Detect which cell encompasses the target text, then output its (X, Y) center coordinate. 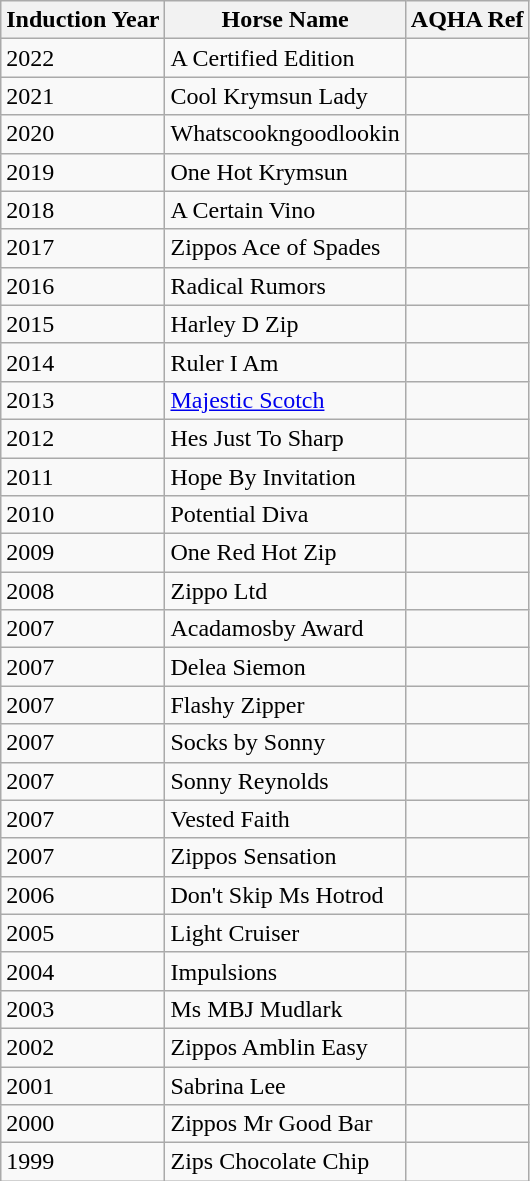
Delea Siemon (285, 667)
2020 (83, 134)
2021 (83, 96)
Zippo Ltd (285, 591)
A Certified Edition (285, 58)
One Hot Krymsun (285, 172)
Impulsions (285, 971)
1999 (83, 1162)
2002 (83, 1047)
Sabrina Lee (285, 1085)
Radical Rumors (285, 286)
Harley D Zip (285, 324)
Zippos Amblin Easy (285, 1047)
2001 (83, 1085)
2010 (83, 515)
Ms MBJ Mudlark (285, 1009)
Cool Krymsun Lady (285, 96)
Zippos Mr Good Bar (285, 1124)
2016 (83, 286)
Majestic Scotch (285, 400)
Zippos Sensation (285, 857)
Vested Faith (285, 819)
Acadamosby Award (285, 629)
2019 (83, 172)
2000 (83, 1124)
2005 (83, 933)
Ruler I Am (285, 362)
2018 (83, 210)
2011 (83, 477)
2008 (83, 591)
AQHA Ref (467, 20)
2009 (83, 553)
2022 (83, 58)
Potential Diva (285, 515)
Hope By Invitation (285, 477)
2015 (83, 324)
Whatscookngoodlookin (285, 134)
Don't Skip Ms Hotrod (285, 895)
2014 (83, 362)
Zips Chocolate Chip (285, 1162)
2012 (83, 438)
Flashy Zipper (285, 705)
A Certain Vino (285, 210)
Socks by Sonny (285, 743)
Sonny Reynolds (285, 781)
2003 (83, 1009)
2017 (83, 248)
Induction Year (83, 20)
One Red Hot Zip (285, 553)
Zippos Ace of Spades (285, 248)
Hes Just To Sharp (285, 438)
2006 (83, 895)
Horse Name (285, 20)
2004 (83, 971)
Light Cruiser (285, 933)
2013 (83, 400)
